Find where the given text appears and provide that cell's center as (x, y) coordinate. 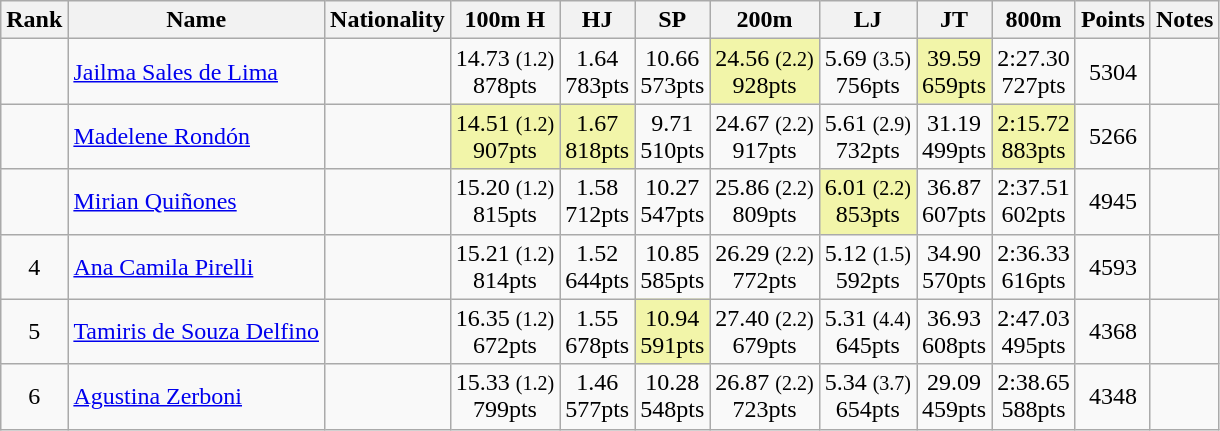
29.09 459pts (954, 396)
15.21 (1.2) 814pts (504, 266)
Jailma Sales de Lima (196, 72)
14.51 (1.2) 907pts (504, 136)
HJ (598, 20)
2:38.65 588pts (1034, 396)
2:36.33 616pts (1034, 266)
Ana Camila Pirelli (196, 266)
200m (764, 20)
SP (672, 20)
15.33 (1.2) 799pts (504, 396)
34.90 570pts (954, 266)
1.58 712pts (598, 202)
1.52 644pts (598, 266)
39.59 659pts (954, 72)
Nationality (388, 20)
LJ (868, 20)
4368 (1112, 332)
26.29 (2.2) 772pts (764, 266)
25.86 (2.2) 809pts (764, 202)
9.71 510pts (672, 136)
Madelene Rondón (196, 136)
6 (34, 396)
4348 (1112, 396)
Rank (34, 20)
36.87 607pts (954, 202)
36.93 608pts (954, 332)
100m H (504, 20)
2:27.30 727pts (1034, 72)
4 (34, 266)
5.12 (1.5) 592pts (868, 266)
15.20 (1.2) 815pts (504, 202)
24.67 (2.2) 917pts (764, 136)
10.66 573pts (672, 72)
26.87 (2.2) 723pts (764, 396)
2:37.51 602pts (1034, 202)
Tamiris de Souza Delfino (196, 332)
Name (196, 20)
24.56 (2.2) 928pts (764, 72)
Agustina Zerboni (196, 396)
27.40 (2.2) 679pts (764, 332)
10.28 548pts (672, 396)
2:47.03 495pts (1034, 332)
5.31 (4.4) 645pts (868, 332)
Points (1112, 20)
6.01 (2.2) 853pts (868, 202)
1.64 783pts (598, 72)
800m (1034, 20)
10.94 591pts (672, 332)
5.34 (3.7) 654pts (868, 396)
5.61 (2.9) 732pts (868, 136)
2:15.72 883pts (1034, 136)
1.67 818pts (598, 136)
5 (34, 332)
1.55 678pts (598, 332)
4945 (1112, 202)
31.19 499pts (954, 136)
5304 (1112, 72)
10.27 547pts (672, 202)
5266 (1112, 136)
Mirian Quiñones (196, 202)
4593 (1112, 266)
16.35 (1.2) 672pts (504, 332)
1.46 577pts (598, 396)
14.73 (1.2) 878pts (504, 72)
JT (954, 20)
5.69 (3.5) 756pts (868, 72)
Notes (1184, 20)
10.85 585pts (672, 266)
